Find where the given text appears and provide that cell's center as (X, Y) coordinate. 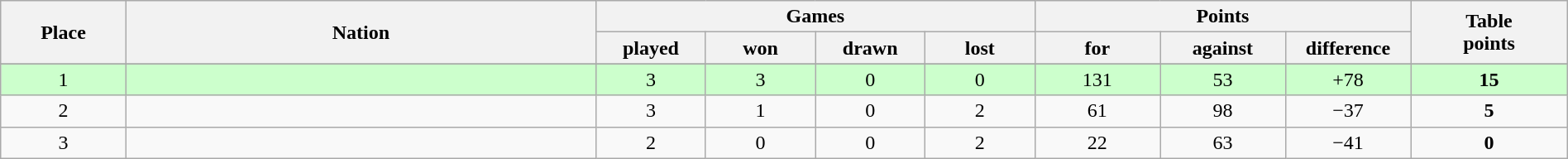
lost (979, 48)
Place (64, 32)
131 (1097, 79)
drawn (870, 48)
53 (1223, 79)
−41 (1348, 142)
Nation (361, 32)
Points (1222, 17)
Games (815, 17)
for (1097, 48)
played (652, 48)
+78 (1348, 79)
won (761, 48)
22 (1097, 142)
against (1223, 48)
difference (1348, 48)
15 (1489, 79)
5 (1489, 111)
61 (1097, 111)
−37 (1348, 111)
98 (1223, 111)
Tablepoints (1489, 32)
63 (1223, 142)
